For the text-containing cell, return its midpoint in [x, y] coordinate format. 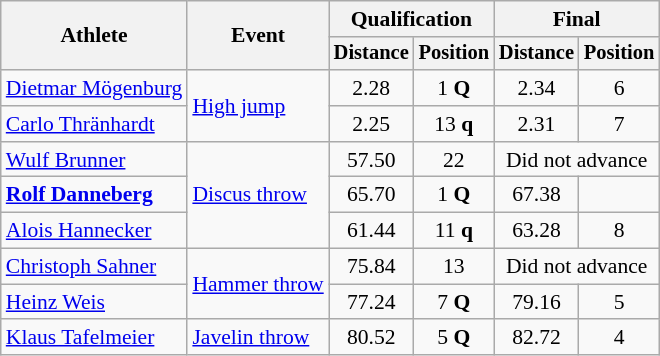
2.28 [372, 88]
Wulf Brunner [94, 160]
Discus throw [258, 196]
61.44 [372, 231]
2.34 [536, 88]
5 [619, 302]
82.72 [536, 338]
Heinz Weis [94, 302]
Dietmar Mögenburg [94, 88]
6 [619, 88]
4 [619, 338]
Klaus Tafelmeier [94, 338]
Javelin throw [258, 338]
79.16 [536, 302]
67.38 [536, 195]
2.31 [536, 124]
Carlo Thränhardt [94, 124]
7 Q [454, 302]
77.24 [372, 302]
75.84 [372, 267]
Final [576, 19]
Qualification [412, 19]
5 Q [454, 338]
Athlete [94, 36]
Event [258, 36]
80.52 [372, 338]
High jump [258, 106]
11 q [454, 231]
Alois Hannecker [94, 231]
Hammer throw [258, 284]
8 [619, 231]
7 [619, 124]
22 [454, 160]
Rolf Danneberg [94, 195]
63.28 [536, 231]
13 [454, 267]
57.50 [372, 160]
13 q [454, 124]
65.70 [372, 195]
Christoph Sahner [94, 267]
2.25 [372, 124]
